Return [X, Y] of the center of cell containing provided text 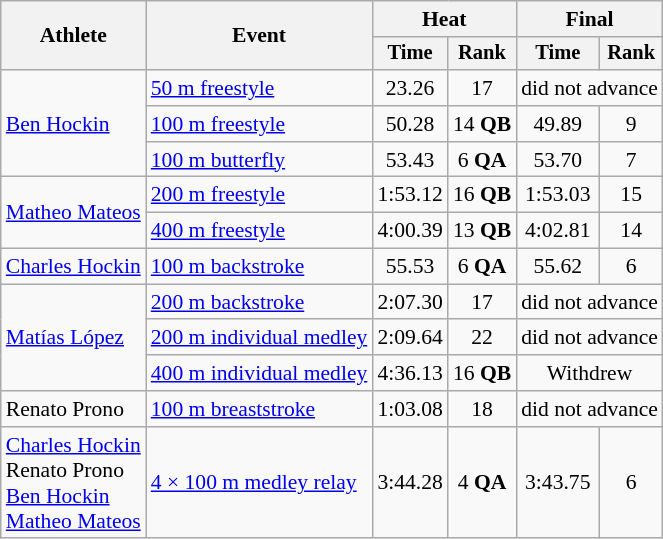
Charles Hockin [74, 267]
Renato Prono [74, 409]
22 [482, 338]
50 m freestyle [260, 88]
100 m breaststroke [260, 409]
Matías López [74, 338]
15 [631, 195]
4:02.81 [558, 231]
Final [590, 19]
4:36.13 [410, 373]
200 m individual medley [260, 338]
2:09.64 [410, 338]
Ben Hockin [74, 124]
2:07.30 [410, 302]
53.70 [558, 160]
100 m butterfly [260, 160]
Heat [444, 19]
1:53.12 [410, 195]
55.53 [410, 267]
Event [260, 36]
14 [631, 231]
1:03.08 [410, 409]
13 QB [482, 231]
Matheo Mateos [74, 212]
1:53.03 [558, 195]
4:00.39 [410, 231]
100 m backstroke [260, 267]
18 [482, 409]
400 m freestyle [260, 231]
23.26 [410, 88]
55.62 [558, 267]
Withdrew [590, 373]
100 m freestyle [260, 124]
9 [631, 124]
7 [631, 160]
4 QA [482, 483]
Athlete [74, 36]
4 × 100 m medley relay [260, 483]
3:43.75 [558, 483]
49.89 [558, 124]
14 QB [482, 124]
3:44.28 [410, 483]
53.43 [410, 160]
400 m individual medley [260, 373]
50.28 [410, 124]
200 m backstroke [260, 302]
200 m freestyle [260, 195]
Charles HockinRenato PronoBen HockinMatheo Mateos [74, 483]
